Search for the cell housing the specified text and yield its [X, Y] center coordinate. 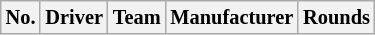
Team [137, 17]
Manufacturer [232, 17]
Driver [74, 17]
No. [21, 17]
Rounds [336, 17]
